Pinpoint the cell where the given text exists, returning its (X, Y) midpoint coordinate. 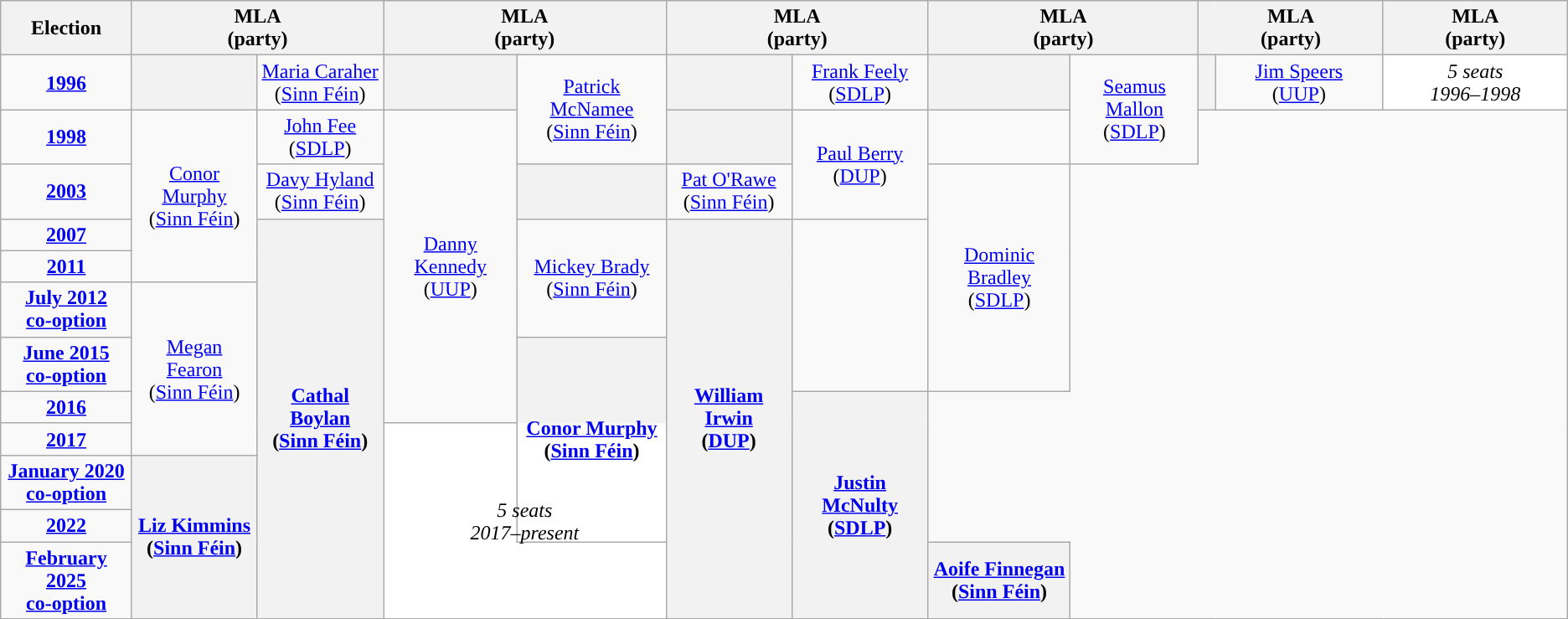
June 2015co-option (67, 364)
Pat O'Rawe(Sinn Féin) (729, 191)
Danny Kennedy(UUP) (451, 266)
Cathal Boylan(Sinn Féin) (320, 419)
Justin McNulty(SDLP) (859, 504)
Liz Kimmins(Sinn Féin) (194, 536)
Mickey Brady(Sinn Féin) (591, 278)
Davy Hyland(Sinn Féin) (320, 191)
July 2012co-option (67, 310)
2022 (67, 525)
Election (67, 28)
5 seats2017–present (525, 521)
Megan Fearon(Sinn Féin) (194, 369)
5 seats1996–1998 (1475, 82)
Paul Berry(DUP) (859, 164)
John Fee(SDLP) (320, 137)
Aoife Finnegan(Sinn Féin) (999, 580)
2011 (67, 266)
Seamus Mallon(SDLP) (1134, 110)
Patrick McNamee(Sinn Féin) (591, 110)
1998 (67, 137)
William Irwin(DUP) (729, 419)
Frank Feely(SDLP) (859, 82)
2007 (67, 235)
Maria Caraher(Sinn Féin) (320, 82)
January 2020co-option (67, 482)
2003 (67, 191)
2016 (67, 407)
Dominic Bradley(SDLP) (999, 278)
February 2025co-option (67, 580)
Jim Speers(UUP) (1300, 82)
1996 (67, 82)
2017 (67, 439)
